Scan for the cell matching the given text and deliver its [x, y] coordinate at center. 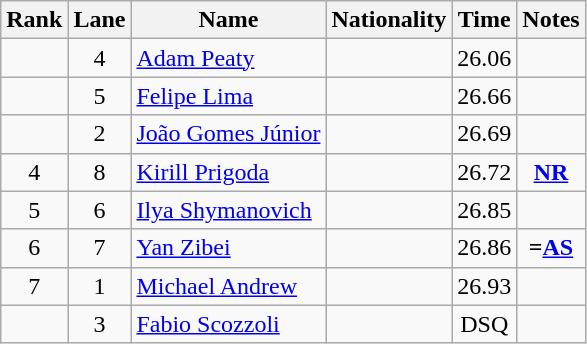
Fabio Scozzoli [228, 324]
Rank [34, 20]
26.93 [484, 286]
1 [100, 286]
Name [228, 20]
NR [551, 172]
Adam Peaty [228, 58]
3 [100, 324]
26.66 [484, 96]
26.72 [484, 172]
2 [100, 134]
Kirill Prigoda [228, 172]
Yan Zibei [228, 248]
Notes [551, 20]
26.69 [484, 134]
DSQ [484, 324]
26.06 [484, 58]
Time [484, 20]
8 [100, 172]
Nationality [389, 20]
João Gomes Júnior [228, 134]
=AS [551, 248]
Felipe Lima [228, 96]
Lane [100, 20]
Michael Andrew [228, 286]
26.86 [484, 248]
Ilya Shymanovich [228, 210]
26.85 [484, 210]
